Provide the (x, y) coordinate of the cell's center where the given text is located.  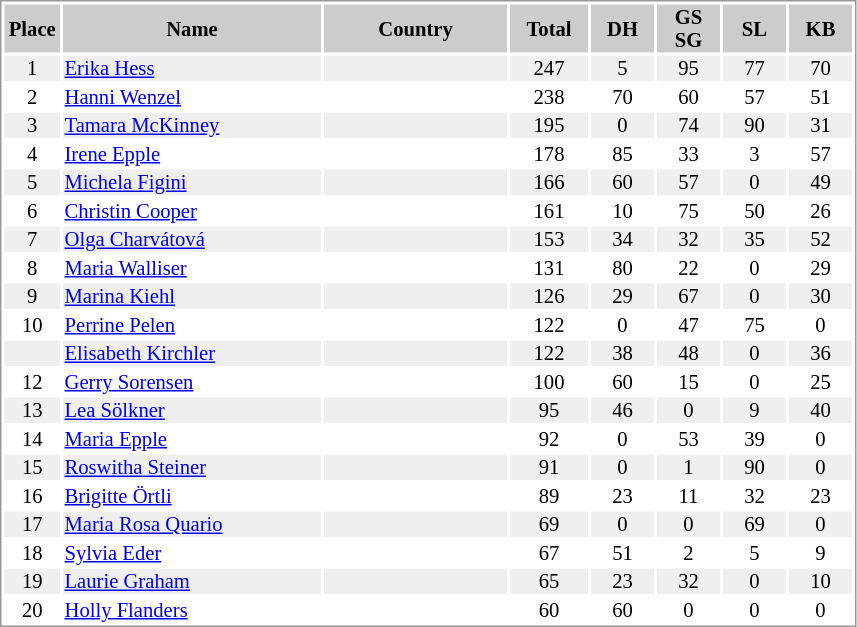
40 (820, 411)
7 (32, 239)
Hanni Wenzel (192, 97)
77 (754, 69)
247 (549, 69)
126 (549, 297)
50 (754, 211)
Place (32, 28)
166 (549, 183)
74 (688, 125)
Olga Charvátová (192, 239)
178 (549, 154)
Roswitha Steiner (192, 467)
Elisabeth Kirchler (192, 353)
Christin Cooper (192, 211)
13 (32, 411)
30 (820, 297)
39 (754, 439)
22 (688, 268)
18 (32, 553)
Lea Sölkner (192, 411)
26 (820, 211)
131 (549, 268)
36 (820, 353)
46 (622, 411)
Laurie Graham (192, 581)
35 (754, 239)
Erika Hess (192, 69)
20 (32, 610)
Gerry Sorensen (192, 382)
Sylvia Eder (192, 553)
80 (622, 268)
Irene Epple (192, 154)
Brigitte Örtli (192, 496)
Perrine Pelen (192, 325)
65 (549, 581)
Name (192, 28)
Total (549, 28)
153 (549, 239)
31 (820, 125)
Marina Kiehl (192, 297)
92 (549, 439)
Maria Walliser (192, 268)
Country (416, 28)
Michela Figini (192, 183)
17 (32, 525)
12 (32, 382)
38 (622, 353)
Maria Rosa Quario (192, 525)
33 (688, 154)
89 (549, 496)
34 (622, 239)
25 (820, 382)
52 (820, 239)
47 (688, 325)
19 (32, 581)
4 (32, 154)
8 (32, 268)
195 (549, 125)
16 (32, 496)
DH (622, 28)
14 (32, 439)
KB (820, 28)
85 (622, 154)
100 (549, 382)
6 (32, 211)
161 (549, 211)
Tamara McKinney (192, 125)
238 (549, 97)
49 (820, 183)
91 (549, 467)
GSSG (688, 28)
SL (754, 28)
11 (688, 496)
Holly Flanders (192, 610)
Maria Epple (192, 439)
48 (688, 353)
53 (688, 439)
